Capture the cell that displays the provided text and extract its [x, y] central coordinate. 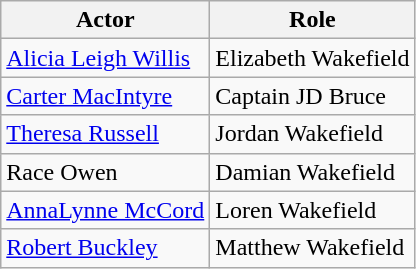
Loren Wakefield [312, 210]
Race Owen [106, 172]
Robert Buckley [106, 248]
Elizabeth Wakefield [312, 58]
Theresa Russell [106, 134]
Alicia Leigh Willis [106, 58]
Captain JD Bruce [312, 96]
Actor [106, 20]
Carter MacIntyre [106, 96]
AnnaLynne McCord [106, 210]
Role [312, 20]
Jordan Wakefield [312, 134]
Damian Wakefield [312, 172]
Matthew Wakefield [312, 248]
